Scan for the cell matching the given text and deliver its [X, Y] coordinate at center. 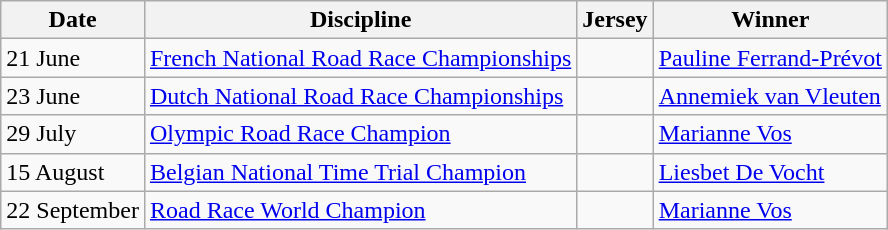
Pauline Ferrand-Prévot [770, 58]
29 July [73, 134]
Date [73, 20]
Winner [770, 20]
Road Race World Champion [360, 210]
Discipline [360, 20]
Olympic Road Race Champion [360, 134]
22 September [73, 210]
Dutch National Road Race Championships [360, 96]
French National Road Race Championships [360, 58]
Belgian National Time Trial Champion [360, 172]
21 June [73, 58]
15 August [73, 172]
23 June [73, 96]
Annemiek van Vleuten [770, 96]
Jersey [615, 20]
Liesbet De Vocht [770, 172]
